Extract the [X, Y] coordinate from the center of the cell holding the provided text.  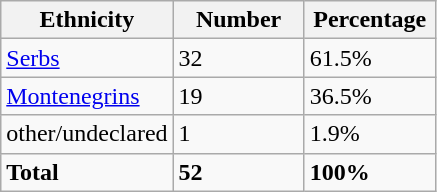
61.5% [370, 58]
other/undeclared [87, 134]
Montenegrins [87, 96]
52 [238, 172]
Serbs [87, 58]
32 [238, 58]
100% [370, 172]
Percentage [370, 20]
36.5% [370, 96]
1 [238, 134]
Ethnicity [87, 20]
19 [238, 96]
Total [87, 172]
Number [238, 20]
1.9% [370, 134]
